Provide the (x, y) coordinate of the cell's center where the given text is located.  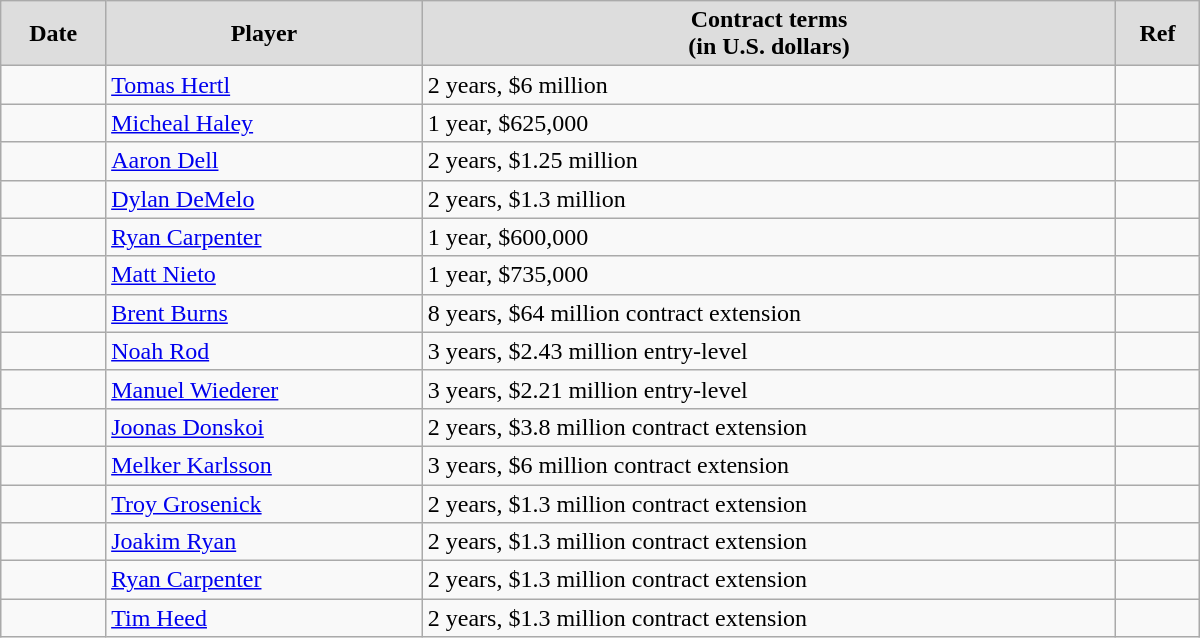
Dylan DeMelo (264, 199)
Contract terms(in U.S. dollars) (768, 34)
Date (54, 34)
3 years, $2.43 million entry-level (768, 351)
Manuel Wiederer (264, 389)
1 year, $600,000 (768, 237)
2 years, $6 million (768, 85)
Matt Nieto (264, 275)
1 year, $625,000 (768, 123)
Joonas Donskoi (264, 427)
Ref (1158, 34)
Melker Karlsson (264, 465)
Player (264, 34)
2 years, $3.8 million contract extension (768, 427)
Micheal Haley (264, 123)
Tim Heed (264, 618)
3 years, $6 million contract extension (768, 465)
2 years, $1.25 million (768, 161)
Aaron Dell (264, 161)
1 year, $735,000 (768, 275)
Noah Rod (264, 351)
Joakim Ryan (264, 542)
3 years, $2.21 million entry-level (768, 389)
Brent Burns (264, 313)
2 years, $1.3 million (768, 199)
Tomas Hertl (264, 85)
8 years, $64 million contract extension (768, 313)
Troy Grosenick (264, 503)
